Output the (x, y) coordinate of the center of the cell containing the given text.  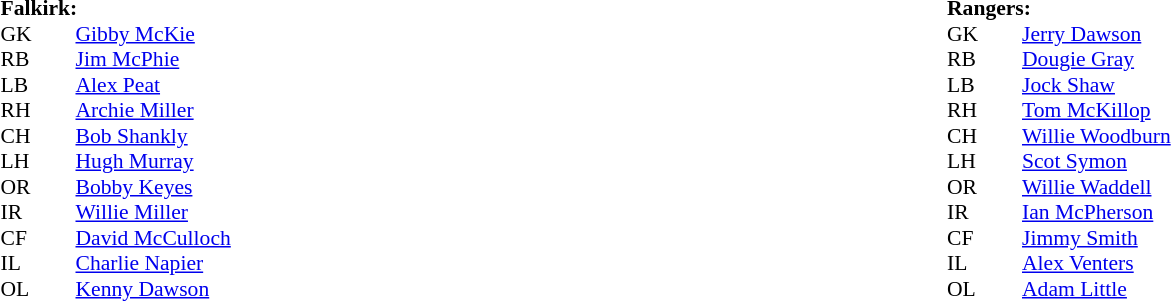
Scot Symon (1096, 161)
Jimmy Smith (1096, 238)
Willie Waddell (1096, 187)
Charlie Napier (154, 263)
Bob Shankly (154, 136)
Archie Miller (154, 111)
Bobby Keyes (154, 187)
Willie Miller (154, 213)
Alex Venters (1096, 263)
David McCulloch (154, 238)
Dougie Gray (1096, 59)
Hugh Murray (154, 161)
Jock Shaw (1096, 85)
Ian McPherson (1096, 213)
Gibby McKie (154, 34)
Tom McKillop (1096, 111)
Willie Woodburn (1096, 136)
Jerry Dawson (1096, 34)
Jim McPhie (154, 59)
Alex Peat (154, 85)
